Pinpoint the cell where the given text exists, returning its [x, y] midpoint coordinate. 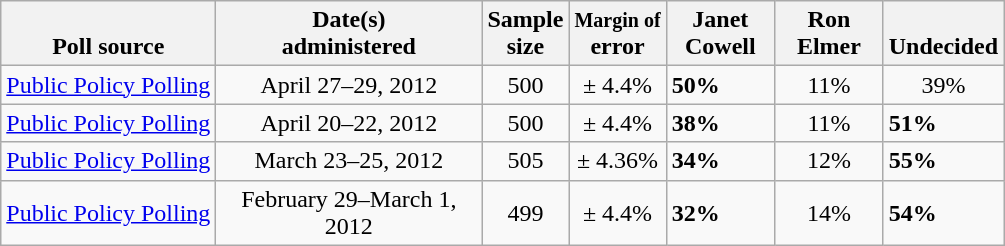
April 27–29, 2012 [349, 85]
505 [526, 161]
32% [720, 212]
39% [943, 85]
14% [830, 212]
51% [943, 123]
50% [720, 85]
38% [720, 123]
JanetCowell [720, 34]
499 [526, 212]
Samplesize [526, 34]
55% [943, 161]
March 23–25, 2012 [349, 161]
Margin oferror [618, 34]
± 4.36% [618, 161]
34% [720, 161]
12% [830, 161]
Poll source [108, 34]
Date(s)administered [349, 34]
54% [943, 212]
February 29–March 1, 2012 [349, 212]
RonElmer [830, 34]
Undecided [943, 34]
April 20–22, 2012 [349, 123]
